Detect which cell encompasses the target text, then output its [X, Y] center coordinate. 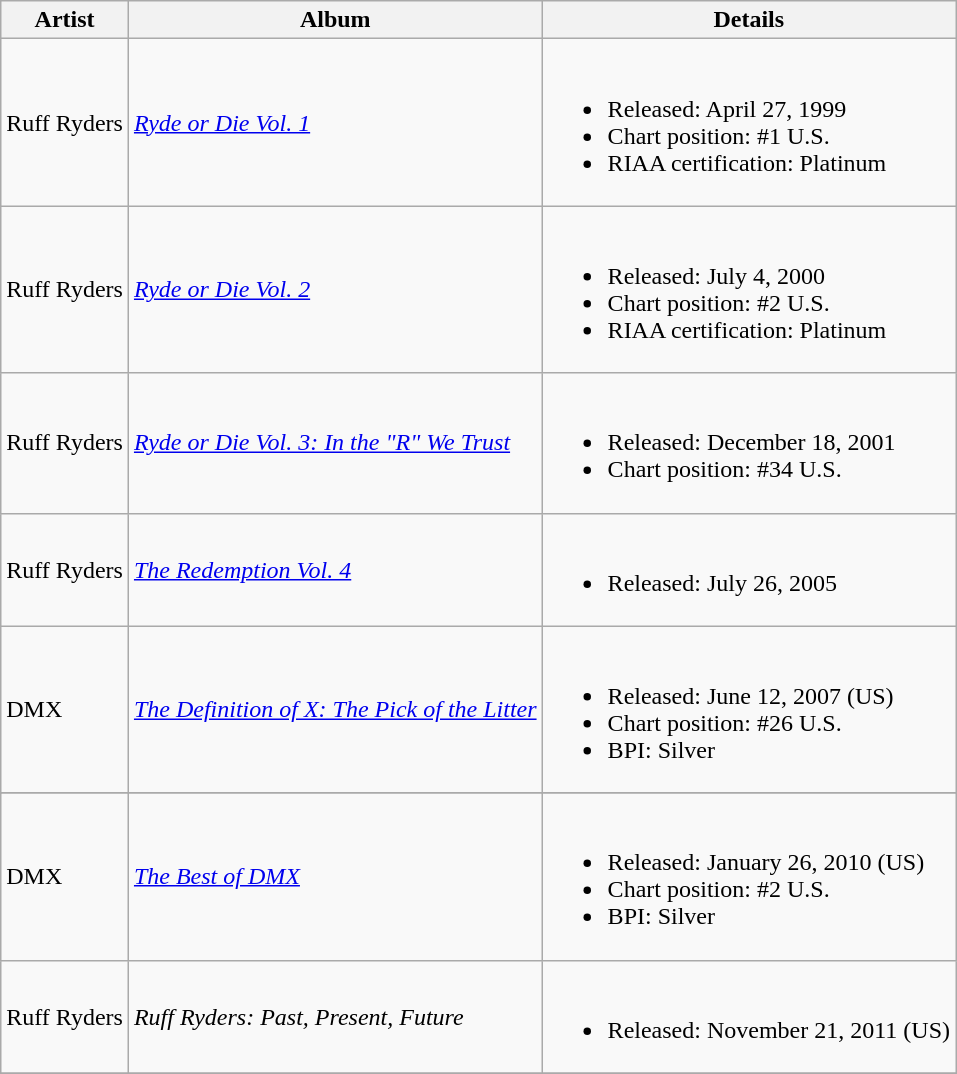
Released: January 26, 2010 (US)Chart position: #2 U.S.BPI: Silver [748, 876]
Ryde or Die Vol. 1 [335, 122]
Details [748, 20]
The Definition of X: The Pick of the Litter [335, 710]
Artist [65, 20]
The Best of DMX [335, 876]
The Redemption Vol. 4 [335, 570]
Released: December 18, 2001Chart position: #34 U.S. [748, 443]
Released: April 27, 1999Chart position: #1 U.S.RIAA certification: Platinum [748, 122]
Album [335, 20]
Ruff Ryders: Past, Present, Future [335, 1016]
Released: July 26, 2005 [748, 570]
Released: November 21, 2011 (US) [748, 1016]
Released: June 12, 2007 (US)Chart position: #26 U.S.BPI: Silver [748, 710]
Ryde or Die Vol. 3: In the "R" We Trust [335, 443]
Ryde or Die Vol. 2 [335, 290]
Released: July 4, 2000Chart position: #2 U.S.RIAA certification: Platinum [748, 290]
